Determine the (x, y) coordinate at the center of the cell enclosing the given text.  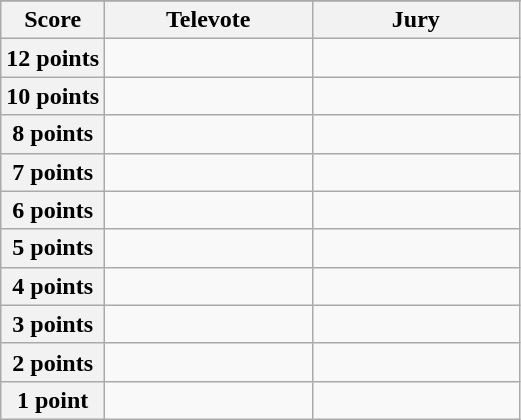
5 points (53, 248)
7 points (53, 172)
Jury (416, 20)
2 points (53, 362)
1 point (53, 400)
12 points (53, 58)
Televote (209, 20)
3 points (53, 324)
4 points (53, 286)
8 points (53, 134)
Score (53, 20)
6 points (53, 210)
10 points (53, 96)
